Pinpoint the cell where the given text exists, returning its (x, y) midpoint coordinate. 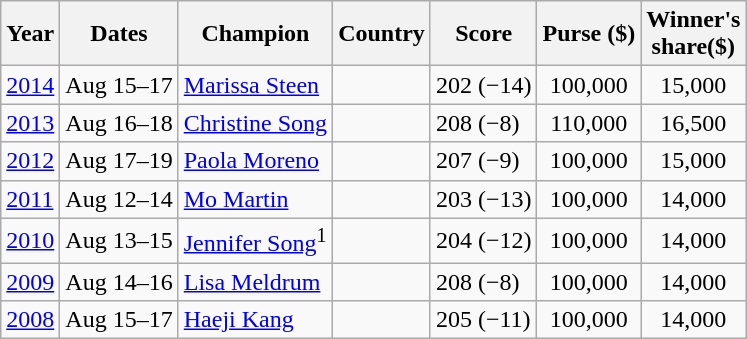
16,500 (694, 123)
Aug 13–15 (119, 240)
Lisa Meldrum (255, 282)
2013 (30, 123)
110,000 (589, 123)
Country (382, 34)
2014 (30, 85)
Christine Song (255, 123)
Dates (119, 34)
Aug 12–14 (119, 199)
203 (−13) (484, 199)
Score (484, 34)
Purse ($) (589, 34)
2009 (30, 282)
Aug 17–19 (119, 161)
205 (−11) (484, 320)
Paola Moreno (255, 161)
2010 (30, 240)
Aug 16–18 (119, 123)
2011 (30, 199)
Haeji Kang (255, 320)
204 (−12) (484, 240)
2008 (30, 320)
Champion (255, 34)
Mo Martin (255, 199)
Winner'sshare($) (694, 34)
2012 (30, 161)
202 (−14) (484, 85)
Marissa Steen (255, 85)
Aug 14–16 (119, 282)
Jennifer Song1 (255, 240)
207 (−9) (484, 161)
Year (30, 34)
